Search for the cell housing the specified text and yield its (x, y) center coordinate. 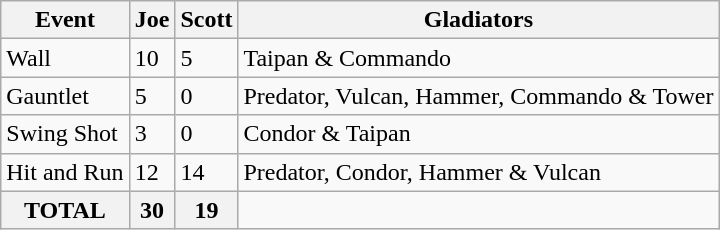
3 (152, 134)
Gauntlet (65, 96)
Gladiators (478, 20)
Taipan & Commando (478, 58)
10 (152, 58)
Condor & Taipan (478, 134)
Scott (206, 20)
19 (206, 210)
Predator, Condor, Hammer & Vulcan (478, 172)
Wall (65, 58)
Event (65, 20)
TOTAL (65, 210)
Joe (152, 20)
30 (152, 210)
Hit and Run (65, 172)
14 (206, 172)
12 (152, 172)
Swing Shot (65, 134)
Predator, Vulcan, Hammer, Commando & Tower (478, 96)
